Return [x, y] of the center of cell containing provided text 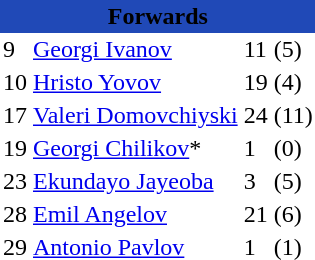
Hristo Yovov [136, 82]
1 [256, 148]
Valeri Domovchiyski [136, 116]
Emil Angelov [136, 214]
23 [15, 182]
17 [15, 116]
3 [256, 182]
28 [15, 214]
Ekundayo Jayeoba [136, 182]
11 [256, 50]
24 [256, 116]
Georgi Ivanov [136, 50]
21 [256, 214]
Georgi Chilikov* [136, 148]
9 [15, 50]
10 [15, 82]
